Search for the cell housing the specified text and yield its (x, y) center coordinate. 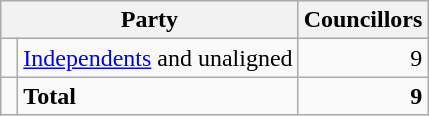
Total (158, 96)
Party (150, 20)
Independents and unaligned (158, 58)
Councillors (363, 20)
